From the cell containing the given text, extract its center point as (X, Y) coordinate. 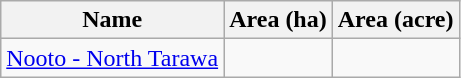
Area (ha) (278, 20)
Name (112, 20)
Area (acre) (396, 20)
Nooto - North Tarawa (112, 58)
